Identify which cell holds the provided text, then report its (x, y) central coordinate. 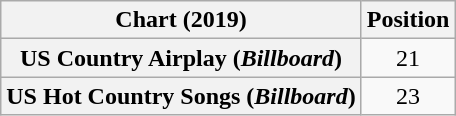
23 (408, 96)
US Country Airplay (Billboard) (181, 58)
Chart (2019) (181, 20)
US Hot Country Songs (Billboard) (181, 96)
21 (408, 58)
Position (408, 20)
